Determine the [x, y] coordinate at the center of the cell enclosing the given text.  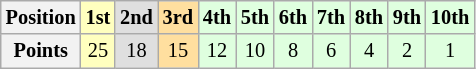
1 [450, 51]
2 [407, 51]
8 [293, 51]
1st [98, 17]
10 [255, 51]
5th [255, 17]
4 [369, 51]
Points [41, 51]
Position [41, 17]
8th [369, 17]
2nd [136, 17]
15 [178, 51]
6 [331, 51]
3rd [178, 17]
18 [136, 51]
4th [217, 17]
10th [450, 17]
25 [98, 51]
6th [293, 17]
12 [217, 51]
7th [331, 17]
9th [407, 17]
